Capture the cell that displays the provided text and extract its (X, Y) central coordinate. 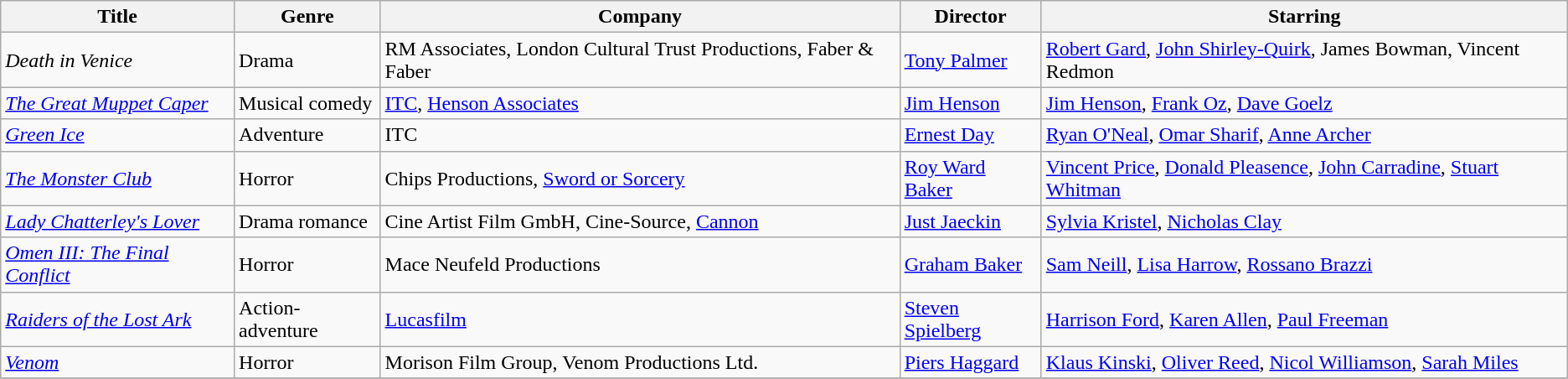
Harrison Ford, Karen Allen, Paul Freeman (1304, 319)
Drama romance (308, 221)
Sam Neill, Lisa Harrow, Rossano Brazzi (1304, 265)
Robert Gard, John Shirley-Quirk, James Bowman, Vincent Redmon (1304, 60)
Ernest Day (970, 135)
Venom (117, 362)
Lady Chatterley's Lover (117, 221)
Omen III: The Final Conflict (117, 265)
Ryan O'Neal, Omar Sharif, Anne Archer (1304, 135)
Tony Palmer (970, 60)
Klaus Kinski, Oliver Reed, Nicol Williamson, Sarah Miles (1304, 362)
Steven Spielberg (970, 319)
Title (117, 17)
RM Associates, London Cultural Trust Productions, Faber & Faber (640, 60)
Musical comedy (308, 103)
Lucasfilm (640, 319)
ITC (640, 135)
Cine Artist Film GmbH, Cine-Source, Cannon (640, 221)
Roy Ward Baker (970, 178)
Company (640, 17)
Jim Henson (970, 103)
Jim Henson, Frank Oz, Dave Goelz (1304, 103)
The Great Muppet Caper (117, 103)
Piers Haggard (970, 362)
Action-adventure (308, 319)
Morison Film Group, Venom Productions Ltd. (640, 362)
Chips Productions, Sword or Sorcery (640, 178)
Green Ice (117, 135)
Death in Venice (117, 60)
Vincent Price, Donald Pleasence, John Carradine, Stuart Whitman (1304, 178)
Raiders of the Lost Ark (117, 319)
Graham Baker (970, 265)
Sylvia Kristel, Nicholas Clay (1304, 221)
Drama (308, 60)
ITC, Henson Associates (640, 103)
Mace Neufeld Productions (640, 265)
Just Jaeckin (970, 221)
Genre (308, 17)
Adventure (308, 135)
Starring (1304, 17)
Director (970, 17)
The Monster Club (117, 178)
